Return (X, Y) of the center of cell containing provided text 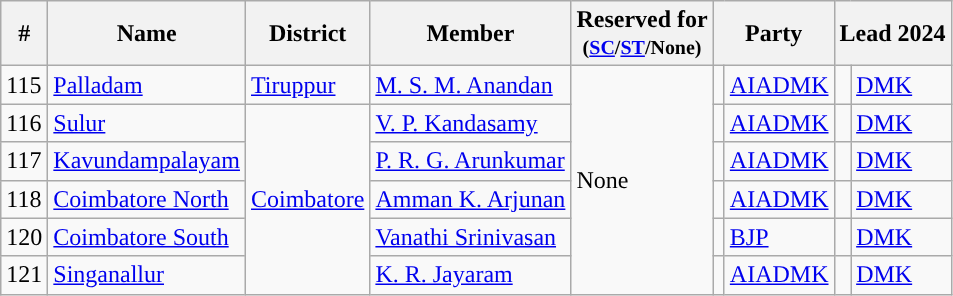
115 (24, 85)
Sulur (147, 123)
Member (470, 34)
Palladam (147, 85)
Coimbatore (307, 199)
Tiruppur (307, 85)
Vanathi Srinivasan (470, 237)
Coimbatore South (147, 237)
# (24, 34)
116 (24, 123)
V. P. Kandasamy (470, 123)
Kavundampalayam (147, 161)
K. R. Jayaram (470, 275)
P. R. G. Arunkumar (470, 161)
District (307, 34)
Lead 2024 (892, 34)
Amman K. Arjunan (470, 199)
Reserved for (SC/ST/None) (642, 34)
121 (24, 275)
Name (147, 34)
Singanallur (147, 275)
BJP (779, 237)
Party (774, 34)
120 (24, 237)
None (642, 180)
118 (24, 199)
Coimbatore North (147, 199)
M. S. M. Anandan (470, 85)
117 (24, 161)
